Scan for the cell matching the given text and deliver its (X, Y) coordinate at center. 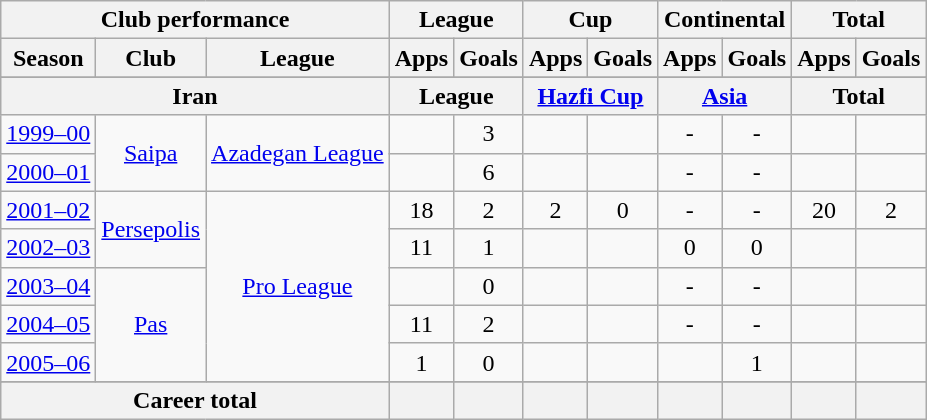
Hazfi Cup (590, 96)
Iran (195, 96)
Pas (151, 324)
Asia (725, 96)
3 (489, 134)
2001–02 (48, 210)
Pro League (298, 286)
18 (421, 210)
Club (151, 58)
2000–01 (48, 172)
2005–06 (48, 362)
Club performance (195, 20)
2003–04 (48, 286)
Continental (725, 20)
2002–03 (48, 248)
2004–05 (48, 324)
Season (48, 58)
Cup (590, 20)
Saipa (151, 153)
1999–00 (48, 134)
20 (824, 210)
Career total (195, 400)
Azadegan League (298, 153)
6 (489, 172)
Persepolis (151, 229)
